Locate the cell with the specified text and output its [X, Y] center coordinate. 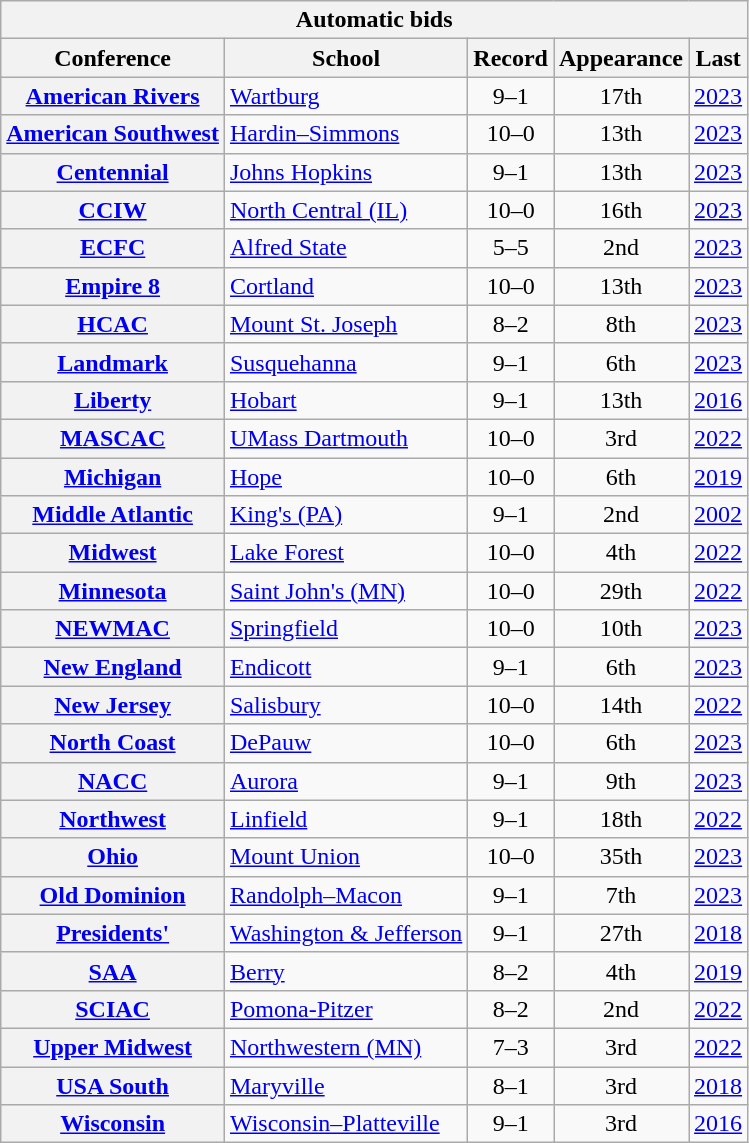
8th [622, 324]
CCIW [113, 210]
New England [113, 667]
16th [622, 210]
American Southwest [113, 134]
29th [622, 591]
18th [622, 819]
Ohio [113, 857]
Pomona-Pitzer [346, 1009]
Liberty [113, 400]
5–5 [511, 248]
Berry [346, 971]
Wisconsin [113, 1124]
17th [622, 96]
North Coast [113, 743]
Mount Union [346, 857]
SAA [113, 971]
Endicott [346, 667]
Landmark [113, 362]
Saint John's (MN) [346, 591]
Wisconsin–Platteville [346, 1124]
American Rivers [113, 96]
Randolph–Macon [346, 895]
NACC [113, 781]
Old Dominion [113, 895]
Wartburg [346, 96]
Maryville [346, 1085]
35th [622, 857]
New Jersey [113, 705]
Alfred State [346, 248]
ECFC [113, 248]
Susquehanna [346, 362]
Northwest [113, 819]
7–3 [511, 1047]
Cortland [346, 286]
Automatic bids [374, 20]
North Central (IL) [346, 210]
Hope [346, 477]
Salisbury [346, 705]
Hobart [346, 400]
Appearance [622, 58]
Last [718, 58]
Middle Atlantic [113, 515]
USA South [113, 1085]
Conference [113, 58]
Centennial [113, 172]
Northwestern (MN) [346, 1047]
Presidents' [113, 933]
9th [622, 781]
14th [622, 705]
MASCAC [113, 438]
SCIAC [113, 1009]
Springfield [346, 629]
NEWMAC [113, 629]
27th [622, 933]
UMass Dartmouth [346, 438]
DePauw [346, 743]
Midwest [113, 553]
Michigan [113, 477]
Upper Midwest [113, 1047]
Minnesota [113, 591]
Linfield [346, 819]
Record [511, 58]
Hardin–Simmons [346, 134]
HCAC [113, 324]
8–1 [511, 1085]
Mount St. Joseph [346, 324]
Aurora [346, 781]
2002 [718, 515]
7th [622, 895]
Johns Hopkins [346, 172]
School [346, 58]
King's (PA) [346, 515]
Empire 8 [113, 286]
Washington & Jefferson [346, 933]
10th [622, 629]
Lake Forest [346, 553]
